For the text-containing cell, return its midpoint in (x, y) coordinate format. 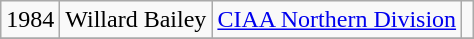
1984 (30, 20)
CIAA Northern Division (337, 20)
Willard Bailey (136, 20)
